Return (x, y) of the center of cell containing provided text 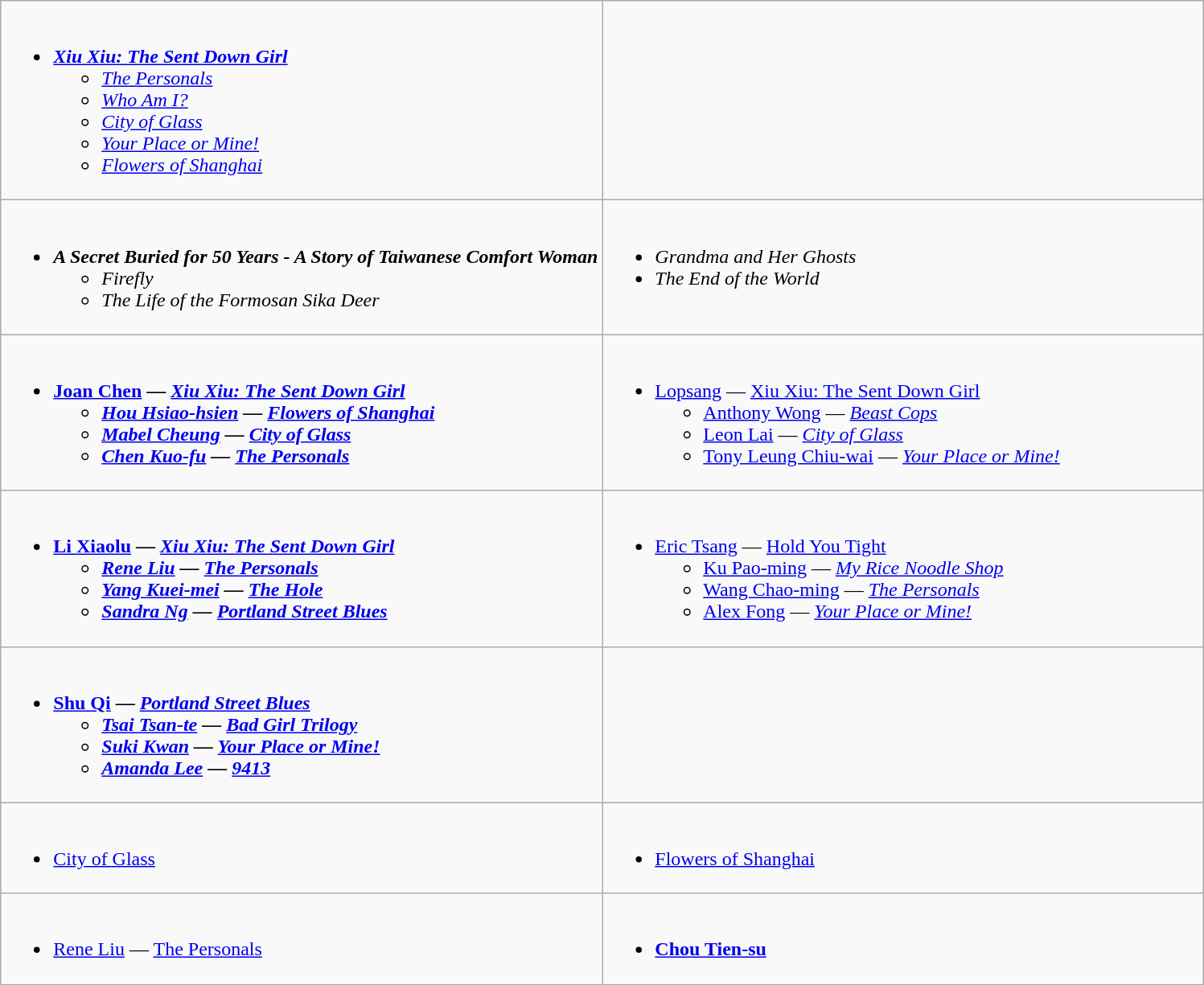
Li Xiaolu — Xiu Xiu: The Sent Down GirlRene Liu — The PersonalsYang Kuei-mei — The HoleSandra Ng — Portland Street Blues (302, 568)
Rene Liu — The Personals (302, 939)
Joan Chen — Xiu Xiu: The Sent Down GirlHou Hsiao-hsien — Flowers of ShanghaiMabel Cheung — City of GlassChen Kuo-fu — The Personals (302, 412)
Shu Qi — Portland Street BluesTsai Tsan-te — Bad Girl TrilogySuki Kwan — Your Place or Mine!Amanda Lee — 9413 (302, 724)
Grandma and Her GhostsThe End of the World (903, 267)
Lopsang — Xiu Xiu: The Sent Down GirlAnthony Wong — Beast CopsLeon Lai — City of GlassTony Leung Chiu-wai — Your Place or Mine! (903, 412)
Chou Tien-su (903, 939)
Xiu Xiu: The Sent Down GirlThe PersonalsWho Am I?City of GlassYour Place or Mine!Flowers of Shanghai (302, 101)
Eric Tsang — Hold You TightKu Pao-ming — My Rice Noodle ShopWang Chao-ming — The PersonalsAlex Fong — Your Place or Mine! (903, 568)
Flowers of Shanghai (903, 848)
City of Glass (302, 848)
A Secret Buried for 50 Years - A Story of Taiwanese Comfort WomanFireflyThe Life of the Formosan Sika Deer (302, 267)
